Scan for the cell matching the given text and deliver its [x, y] coordinate at center. 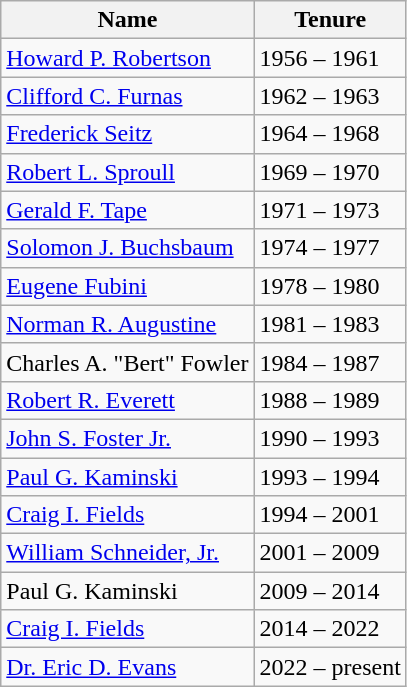
2014 – 2022 [330, 629]
Solomon J. Buchsbaum [128, 248]
2022 – present [330, 667]
1993 – 1994 [330, 477]
Clifford C. Furnas [128, 96]
John S. Foster Jr. [128, 438]
2009 – 2014 [330, 591]
1984 – 1987 [330, 362]
1974 – 1977 [330, 248]
1990 – 1993 [330, 438]
Gerald F. Tape [128, 210]
Robert L. Sproull [128, 172]
Tenure [330, 20]
Dr. Eric D. Evans [128, 667]
Norman R. Augustine [128, 324]
1978 – 1980 [330, 286]
1956 – 1961 [330, 58]
1964 – 1968 [330, 134]
Eugene Fubini [128, 286]
1994 – 2001 [330, 515]
William Schneider, Jr. [128, 553]
Robert R. Everett [128, 400]
1988 – 1989 [330, 400]
2001 – 2009 [330, 553]
1981 – 1983 [330, 324]
1971 – 1973 [330, 210]
Name [128, 20]
1969 – 1970 [330, 172]
Frederick Seitz [128, 134]
Howard P. Robertson [128, 58]
Charles A. "Bert" Fowler [128, 362]
1962 – 1963 [330, 96]
